Capture the cell that displays the provided text and extract its (X, Y) central coordinate. 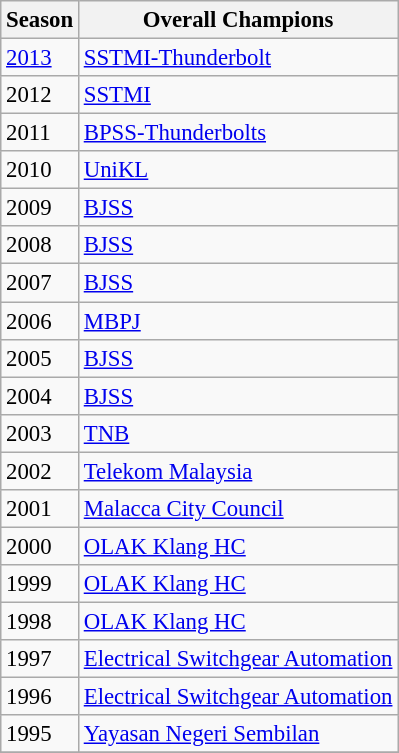
2009 (40, 208)
TNB (238, 433)
2012 (40, 95)
2000 (40, 546)
1998 (40, 621)
UniKL (238, 170)
SSTMI-Thunderbolt (238, 58)
Malacca City Council (238, 509)
1996 (40, 697)
2013 (40, 58)
2004 (40, 396)
2001 (40, 509)
Telekom Malaysia (238, 471)
SSTMI (238, 95)
1999 (40, 584)
BPSS-Thunderbolts (238, 133)
1997 (40, 659)
2010 (40, 170)
MBPJ (238, 321)
2006 (40, 321)
1995 (40, 734)
2005 (40, 358)
Yayasan Negeri Sembilan (238, 734)
Overall Champions (238, 20)
2007 (40, 283)
2002 (40, 471)
2011 (40, 133)
2003 (40, 433)
Season (40, 20)
2008 (40, 245)
